Locate the cell with the specified text and output its [X, Y] center coordinate. 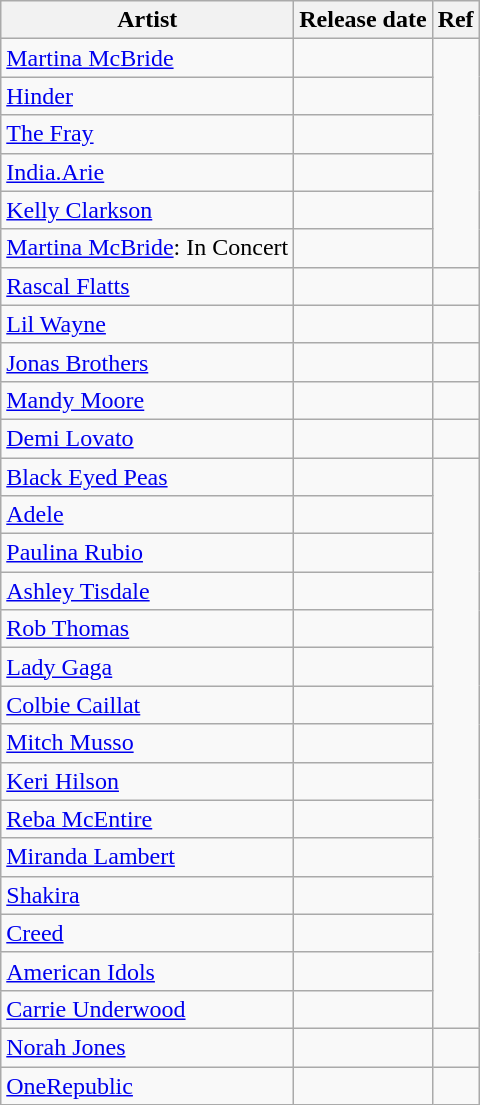
The Fray [148, 134]
Artist [148, 20]
Carrie Underwood [148, 1009]
Adele [148, 515]
Kelly Clarkson [148, 210]
Ref [456, 20]
India.Arie [148, 172]
Miranda Lambert [148, 857]
Lady Gaga [148, 667]
OneRepublic [148, 1085]
Mitch Musso [148, 743]
Jonas Brothers [148, 362]
Martina McBride [148, 58]
Demi Lovato [148, 438]
Ashley Tisdale [148, 591]
Paulina Rubio [148, 553]
Keri Hilson [148, 781]
Creed [148, 933]
Shakira [148, 895]
Hinder [148, 96]
Colbie Caillat [148, 705]
Mandy Moore [148, 400]
Release date [363, 20]
Black Eyed Peas [148, 477]
Rascal Flatts [148, 286]
Martina McBride: In Concert [148, 248]
Lil Wayne [148, 324]
Reba McEntire [148, 819]
American Idols [148, 971]
Rob Thomas [148, 629]
Norah Jones [148, 1047]
